Extract the [X, Y] coordinate from the center of the cell holding the provided text.  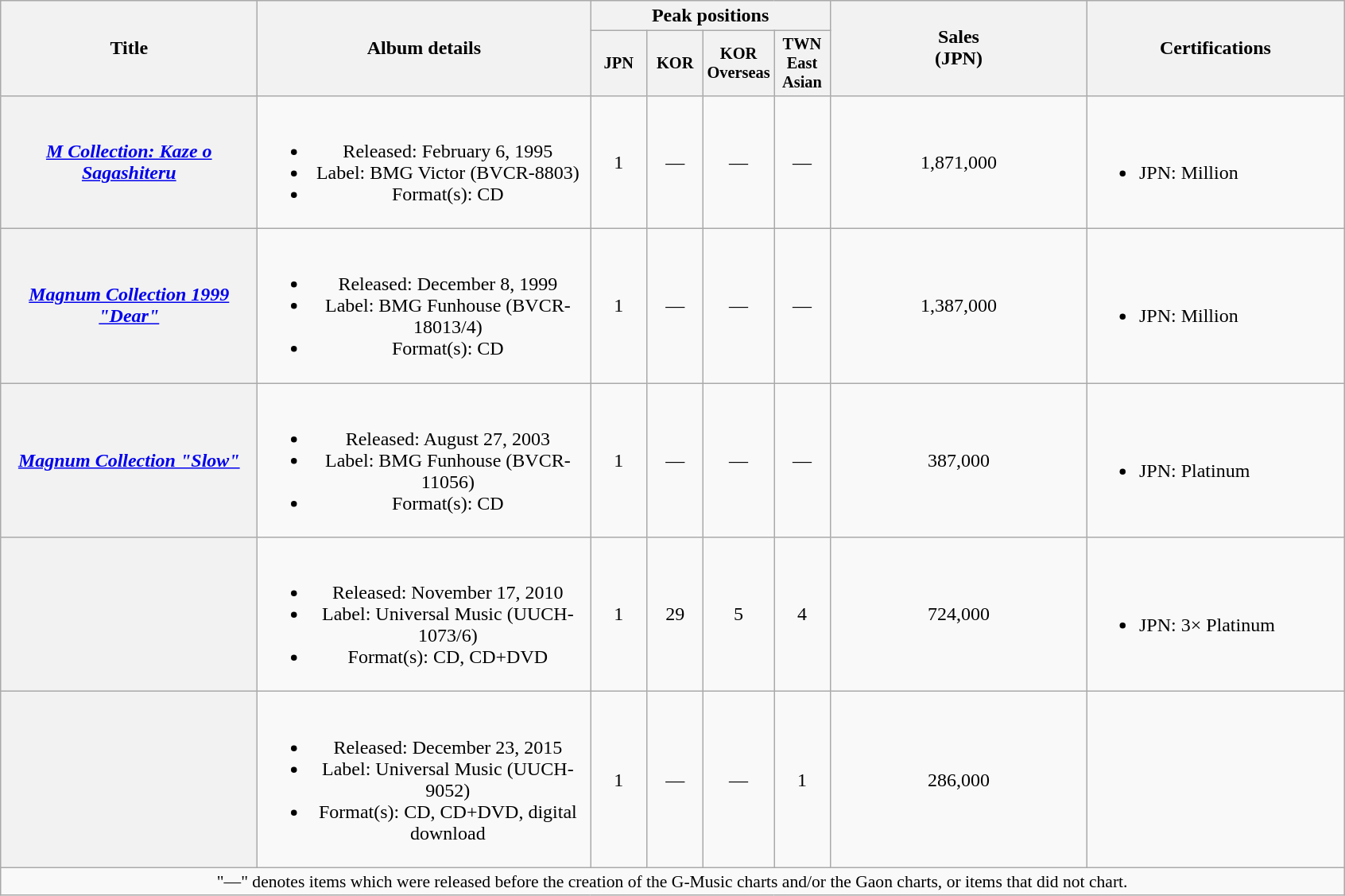
Released: February 6, 1995Label: BMG Victor (BVCR-8803)Format(s): CD [424, 162]
KOR [676, 64]
1,387,000 [959, 306]
5 [739, 615]
TWN East Asian [803, 64]
Sales(JPN) [959, 48]
Released: December 8, 1999Label: BMG Funhouse (BVCR-18013/4)Format(s): CD [424, 306]
Peak positions [711, 16]
Title [129, 48]
29 [676, 615]
Certifications [1215, 48]
286,000 [959, 779]
1,871,000 [959, 162]
JPN: Platinum [1215, 460]
JPN: 3× Platinum [1215, 615]
KOROverseas [739, 64]
Album details [424, 48]
Released: December 23, 2015Label: Universal Music (UUCH-9052)Format(s): CD, CD+DVD, digital download [424, 779]
387,000 [959, 460]
M Collection: Kaze o Sagashiteru [129, 162]
Magnum Collection "Slow" [129, 460]
Released: August 27, 2003Label: BMG Funhouse (BVCR-11056)Format(s): CD [424, 460]
Magnum Collection 1999 "Dear" [129, 306]
Released: November 17, 2010Label: Universal Music (UUCH-1073/6)Format(s): CD, CD+DVD [424, 615]
"—" denotes items which were released before the creation of the G-Music charts and/or the Gaon charts, or items that did not chart. [672, 882]
JPN [618, 64]
4 [803, 615]
724,000 [959, 615]
